Extract the (x, y) coordinate from the center of the cell holding the provided text.  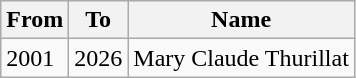
2026 (98, 58)
Name (242, 20)
Mary Claude Thurillat (242, 58)
To (98, 20)
From (35, 20)
2001 (35, 58)
